Find where the given text appears and provide that cell's center as (X, Y) coordinate. 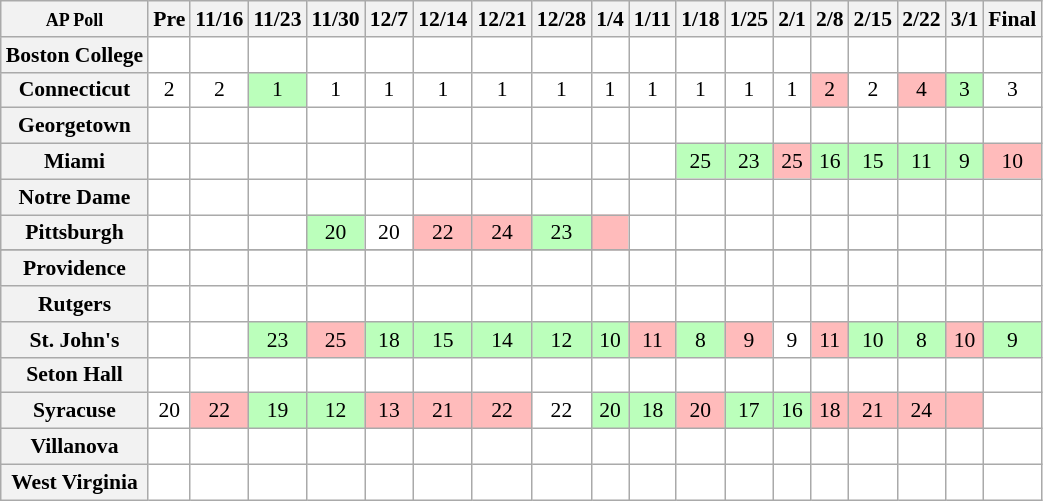
Providence (74, 269)
Boston College (74, 55)
1/11 (652, 19)
17 (750, 411)
11/30 (336, 19)
12/21 (502, 19)
1/4 (610, 19)
12/7 (390, 19)
12/28 (562, 19)
Rutgers (74, 304)
Seton Hall (74, 375)
2/1 (792, 19)
Pittsburgh (74, 233)
2/8 (830, 19)
2/15 (874, 19)
1/25 (750, 19)
Syracuse (74, 411)
12/14 (442, 19)
AP Poll (74, 19)
4 (922, 90)
3/1 (965, 19)
Notre Dame (74, 197)
St. John's (74, 340)
2/22 (922, 19)
14 (502, 340)
11/16 (219, 19)
Georgetown (74, 126)
19 (277, 411)
Connecticut (74, 90)
Miami (74, 162)
Final (1012, 19)
13 (390, 411)
Pre (169, 19)
Villanova (74, 447)
11/23 (277, 19)
West Virginia (74, 482)
1/18 (700, 19)
